Find where the given text appears and provide that cell's center as (X, Y) coordinate. 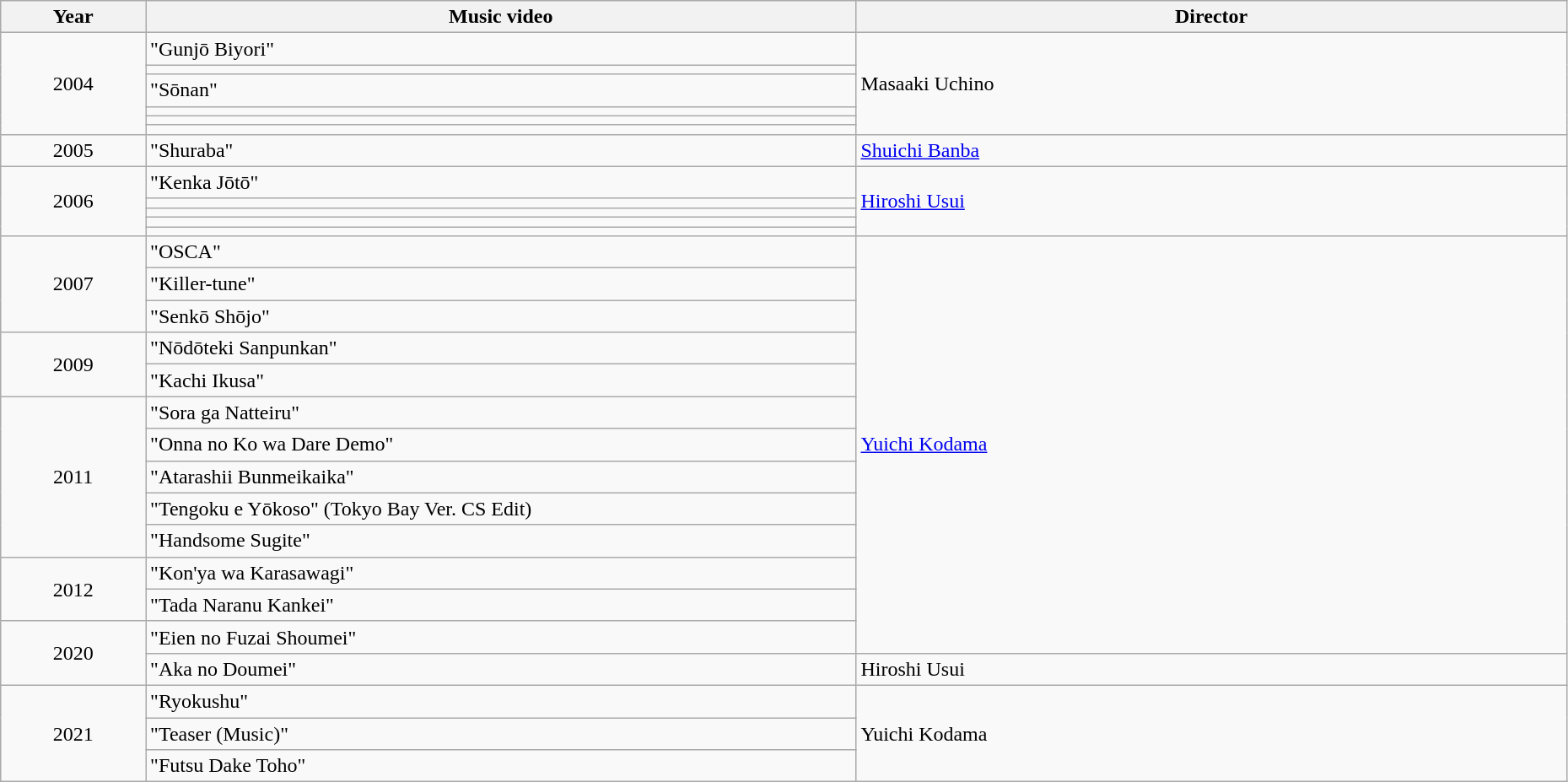
"Onna no Ko wa Dare Demo" (501, 445)
"Aka no Doumei" (501, 669)
2006 (73, 201)
Year (73, 17)
2004 (73, 84)
"Atarashii Bunmeikaika" (501, 477)
"Senkō Shōjo" (501, 316)
"Gunjō Biyori" (501, 49)
"Kon'ya wa Karasawagi" (501, 573)
"Teaser (Music)" (501, 733)
2011 (73, 477)
2021 (73, 733)
"Kenka Jōtō" (501, 182)
"Sora ga Natteiru" (501, 413)
"OSCA" (501, 252)
"Eien no Fuzai Shoumei" (501, 637)
2009 (73, 364)
Shuichi Banba (1211, 150)
"Nōdōteki Sanpunkan" (501, 348)
"Tada Naranu Kankei" (501, 605)
"Killer-tune" (501, 284)
2007 (73, 284)
"Sōnan" (501, 90)
"Tengoku e Yōkoso" (Tokyo Bay Ver. CS Edit) (501, 509)
"Shuraba" (501, 150)
"Handsome Sugite" (501, 541)
Music video (501, 17)
2005 (73, 150)
"Kachi Ikusa" (501, 380)
Director (1211, 17)
2020 (73, 653)
"Ryokushu" (501, 701)
2012 (73, 589)
"Futsu Dake Toho" (501, 766)
Masaaki Uchino (1211, 84)
